Return the (x, y) coordinate for the center point of the cell that contains the specified text.  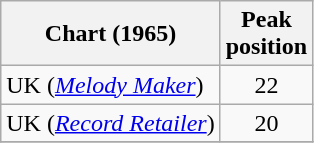
UK (Melody Maker) (110, 85)
Peakposition (266, 34)
UK (Record Retailer) (110, 123)
Chart (1965) (110, 34)
20 (266, 123)
22 (266, 85)
